Locate the cell with the specified text and output its (x, y) center coordinate. 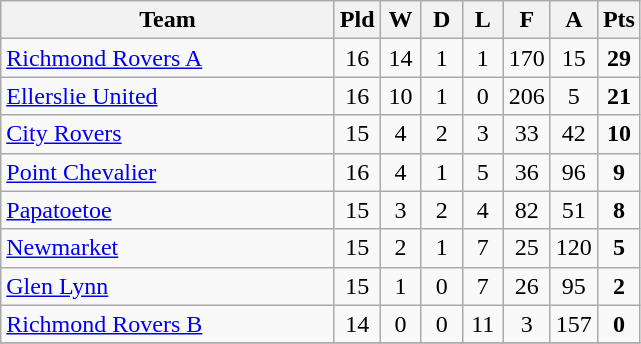
Pld (357, 20)
9 (618, 172)
11 (482, 324)
D (442, 20)
157 (574, 324)
21 (618, 96)
L (482, 20)
33 (526, 134)
8 (618, 210)
W (400, 20)
Pts (618, 20)
Papatoetoe (168, 210)
Glen Lynn (168, 286)
Newmarket (168, 248)
51 (574, 210)
A (574, 20)
29 (618, 58)
City Rovers (168, 134)
Team (168, 20)
82 (526, 210)
F (526, 20)
170 (526, 58)
26 (526, 286)
206 (526, 96)
42 (574, 134)
120 (574, 248)
96 (574, 172)
25 (526, 248)
95 (574, 286)
Richmond Rovers B (168, 324)
Ellerslie United (168, 96)
Richmond Rovers A (168, 58)
Point Chevalier (168, 172)
36 (526, 172)
